For the text-containing cell, return its midpoint in (x, y) coordinate format. 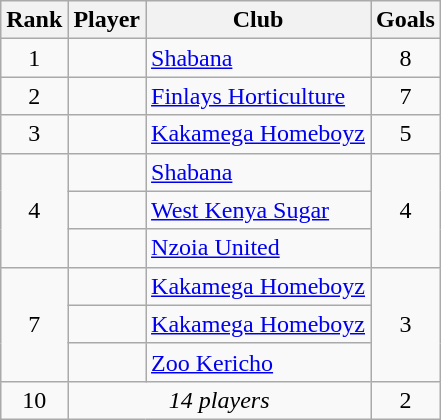
West Kenya Sugar (258, 210)
Rank (34, 20)
Nzoia United (258, 248)
8 (406, 58)
Goals (406, 20)
14 players (220, 400)
10 (34, 400)
5 (406, 134)
Zoo Kericho (258, 362)
Player (107, 20)
Club (258, 20)
Finlays Horticulture (258, 96)
1 (34, 58)
